Provide the (X, Y) coordinate of the cell's center where the given text is located.  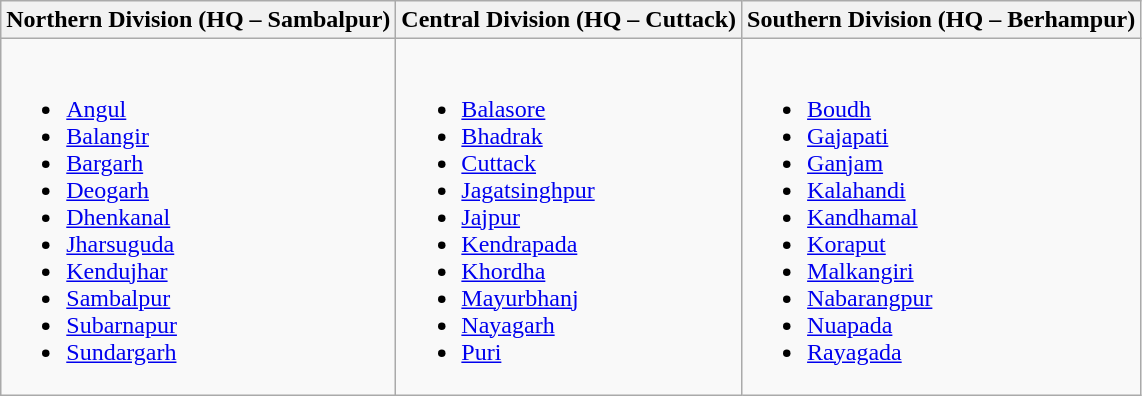
Central Division (HQ – Cuttack) (569, 20)
AngulBalangirBargarhDeogarhDhenkanalJharsugudaKendujharSambalpurSubarnapurSundargarh (198, 217)
BoudhGajapatiGanjamKalahandiKandhamalKoraputMalkangiriNabarangpurNuapadaRayagada (942, 217)
Southern Division (HQ – Berhampur) (942, 20)
BalasoreBhadrakCuttackJagatsinghpurJajpurKendrapadaKhordhaMayurbhanjNayagarhPuri (569, 217)
Northern Division (HQ – Sambalpur) (198, 20)
